Return the (x, y) coordinate for the center point of the cell that contains the specified text.  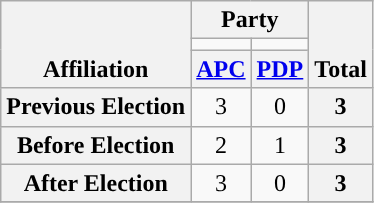
1 (280, 145)
After Election (96, 183)
APC (221, 69)
Party (250, 20)
2 (221, 145)
Total (341, 44)
Previous Election (96, 107)
PDP (280, 69)
Before Election (96, 145)
Affiliation (96, 44)
